Detect which cell encompasses the target text, then output its [X, Y] center coordinate. 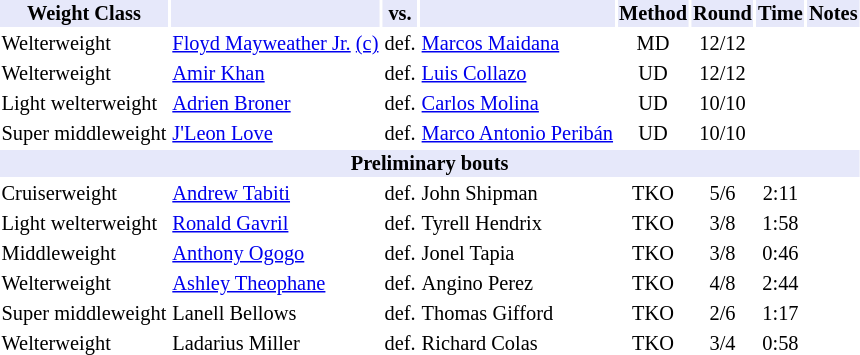
Ronald Gavril [276, 224]
Weight Class [84, 14]
MD [654, 44]
Anthony Ogogo [276, 254]
0:46 [780, 254]
Marcos Maidana [517, 44]
Andrew Tabiti [276, 194]
2:44 [780, 284]
vs. [400, 14]
1:17 [780, 314]
Adrien Broner [276, 104]
John Shipman [517, 194]
Marco Antonio Peribán [517, 134]
Lanell Bellows [276, 314]
Amir Khan [276, 74]
Thomas Gifford [517, 314]
2/6 [723, 314]
4/8 [723, 284]
Floyd Mayweather Jr. (c) [276, 44]
Round [723, 14]
Jonel Tapia [517, 254]
Cruiserweight [84, 194]
Preliminary bouts [430, 164]
5/6 [723, 194]
Time [780, 14]
Ashley Theophane [276, 284]
1:58 [780, 224]
Carlos Molina [517, 104]
Angino Perez [517, 284]
Method [654, 14]
J'Leon Love [276, 134]
Middleweight [84, 254]
2:11 [780, 194]
Tyrell Hendrix [517, 224]
Notes [833, 14]
Luis Collazo [517, 74]
